Search for the cell housing the specified text and yield its (X, Y) center coordinate. 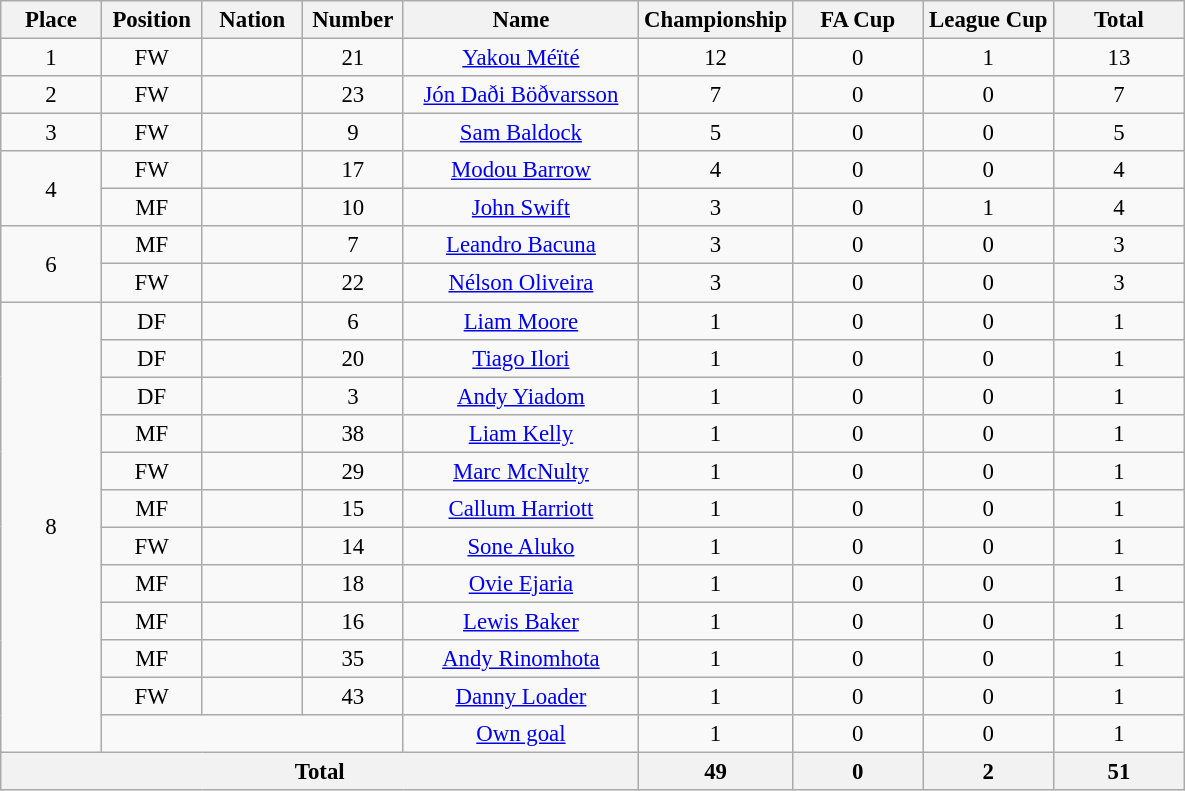
Own goal (521, 734)
29 (354, 471)
Callum Harriott (521, 509)
Number (354, 20)
16 (354, 621)
35 (354, 659)
51 (1120, 772)
Yakou Méïté (521, 58)
12 (716, 58)
Championship (716, 20)
Andy Yiadom (521, 396)
14 (354, 546)
8 (52, 528)
Modou Barrow (521, 170)
Leandro Bacuna (521, 245)
John Swift (521, 208)
Tiago Ilori (521, 358)
Danny Loader (521, 697)
9 (354, 133)
17 (354, 170)
22 (354, 283)
FA Cup (858, 20)
13 (1120, 58)
Ovie Ejaria (521, 584)
Name (521, 20)
Place (52, 20)
15 (354, 509)
18 (354, 584)
20 (354, 358)
Sam Baldock (521, 133)
38 (354, 433)
Sone Aluko (521, 546)
49 (716, 772)
Position (152, 20)
23 (354, 95)
Nation (252, 20)
Liam Kelly (521, 433)
Marc McNulty (521, 471)
21 (354, 58)
Nélson Oliveira (521, 283)
Andy Rinomhota (521, 659)
League Cup (988, 20)
10 (354, 208)
43 (354, 697)
Lewis Baker (521, 621)
Jón Daði Böðvarsson (521, 95)
Liam Moore (521, 321)
